Find where the given text appears and provide that cell's center as [X, Y] coordinate. 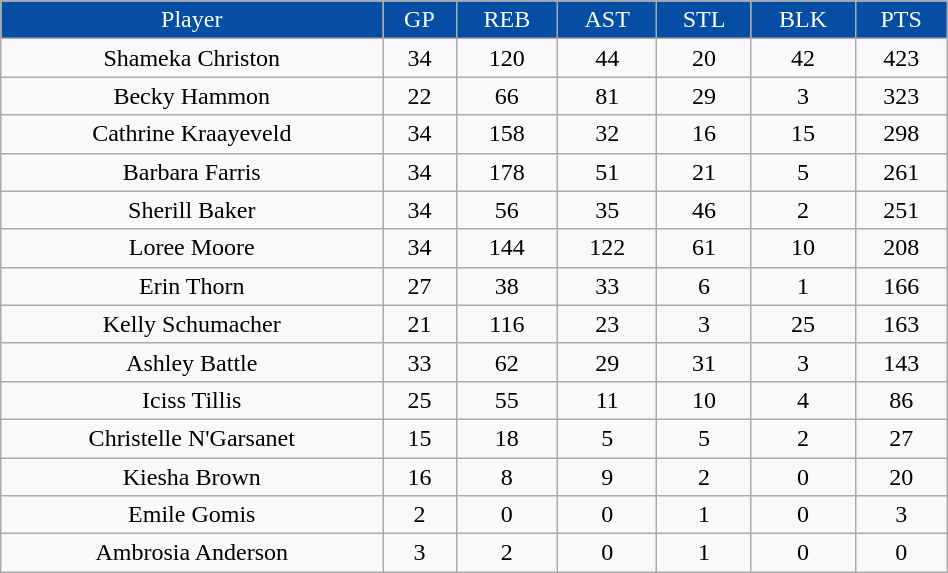
PTS [901, 20]
9 [608, 477]
Loree Moore [192, 248]
46 [704, 210]
323 [901, 96]
423 [901, 58]
8 [507, 477]
116 [507, 324]
Kelly Schumacher [192, 324]
38 [507, 286]
Shameka Christon [192, 58]
86 [901, 400]
51 [608, 172]
22 [420, 96]
Sherill Baker [192, 210]
11 [608, 400]
4 [803, 400]
55 [507, 400]
BLK [803, 20]
56 [507, 210]
STL [704, 20]
6 [704, 286]
Barbara Farris [192, 172]
35 [608, 210]
Becky Hammon [192, 96]
298 [901, 134]
81 [608, 96]
32 [608, 134]
178 [507, 172]
REB [507, 20]
122 [608, 248]
158 [507, 134]
42 [803, 58]
Cathrine Kraayeveld [192, 134]
251 [901, 210]
Ambrosia Anderson [192, 553]
44 [608, 58]
18 [507, 438]
208 [901, 248]
Kiesha Brown [192, 477]
261 [901, 172]
AST [608, 20]
163 [901, 324]
Ashley Battle [192, 362]
Erin Thorn [192, 286]
120 [507, 58]
GP [420, 20]
31 [704, 362]
62 [507, 362]
23 [608, 324]
66 [507, 96]
Iciss Tillis [192, 400]
61 [704, 248]
144 [507, 248]
Player [192, 20]
166 [901, 286]
Christelle N'Garsanet [192, 438]
Emile Gomis [192, 515]
143 [901, 362]
